Determine the [X, Y] coordinate at the center of the cell enclosing the given text.  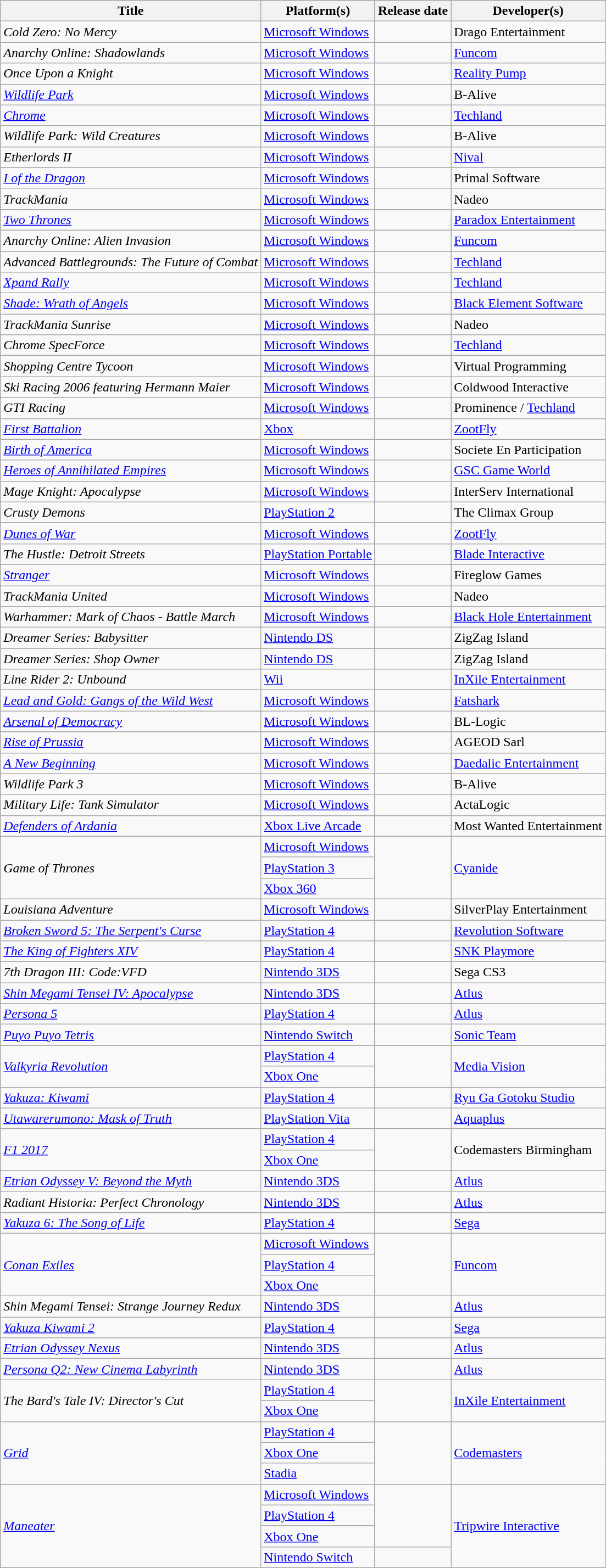
Game of Thrones [131, 867]
The Hustle: Detroit Streets [131, 554]
Rise of Prussia [131, 742]
Black Hole Entertainment [529, 617]
A New Beginning [131, 763]
Persona 5 [131, 1014]
Birth of America [131, 450]
Media Vision [529, 1066]
Xbox 360 [318, 888]
Drago Entertainment [529, 32]
Defenders of Ardania [131, 826]
Utawarerumono: Mask of Truth [131, 1118]
Title [131, 11]
Military Life: Tank Simulator [131, 805]
Wildlife Park [131, 94]
7th Dragon III: Code:VFD [131, 972]
Aquaplus [529, 1118]
Paradox Entertainment [529, 220]
Etrian Odyssey V: Beyond the Myth [131, 1181]
Valkyria Revolution [131, 1066]
Yakuza: Kiwami [131, 1097]
Blade Interactive [529, 554]
Daedalic Entertainment [529, 763]
Etherlords II [131, 157]
Shin Megami Tensei IV: Apocalypse [131, 993]
GSC Game World [529, 471]
First Battalion [131, 429]
SilverPlay Entertainment [529, 909]
Most Wanted Entertainment [529, 826]
Yakuza 6: The Song of Life [131, 1223]
Louisiana Adventure [131, 909]
Dreamer Series: Shop Owner [131, 659]
Cyanide [529, 867]
Sega CS3 [529, 972]
Chrome [131, 115]
Fatshark [529, 701]
Warhammer: Mark of Chaos - Battle March [131, 617]
Developer(s) [529, 11]
TrackMania [131, 199]
Stranger [131, 575]
Dreamer Series: Babysitter [131, 638]
Wildlife Park 3 [131, 784]
Line Rider 2: Unbound [131, 680]
Revolution Software [529, 931]
Ski Racing 2006 featuring Hermann Maier [131, 387]
Release date [413, 11]
Virtual Programming [529, 366]
Broken Sword 5: The Serpent's Curse [131, 931]
Persona Q2: New Cinema Labyrinth [131, 1369]
I of the Dragon [131, 178]
Wildlife Park: Wild Creatures [131, 136]
Ryu Ga Gotoku Studio [529, 1097]
Nival [529, 157]
Fireglow Games [529, 575]
BL-Logic [529, 721]
Codemasters [529, 1453]
Shin Megami Tensei: Strange Journey Redux [131, 1307]
Coldwood Interactive [529, 387]
Dunes of War [131, 533]
Crusty Demons [131, 512]
GTI Racing [131, 408]
Cold Zero: No Mercy [131, 32]
Prominence / Techland [529, 408]
PlayStation Portable [318, 554]
Tripwire Interactive [529, 1526]
Puyo Puyo Tetris [131, 1035]
AGEOD Sarl [529, 742]
Sonic Team [529, 1035]
Maneater [131, 1526]
SNK Playmore [529, 951]
Shade: Wrath of Angels [131, 304]
Societe En Participation [529, 450]
Anarchy Online: Alien Invasion [131, 240]
F1 2017 [131, 1150]
ActaLogic [529, 805]
Platform(s) [318, 11]
Chrome SpecForce [131, 345]
Reality Pump [529, 74]
Xpand Rally [131, 283]
Yakuza Kiwami 2 [131, 1328]
Black Element Software [529, 304]
InterServ International [529, 491]
The King of Fighters XIV [131, 951]
PlayStation Vita [318, 1118]
Shopping Centre Tycoon [131, 366]
Codemasters Birmingham [529, 1150]
Arsenal of Democracy [131, 721]
Etrian Odyssey Nexus [131, 1348]
Lead and Gold: Gangs of the Wild West [131, 701]
Primal Software [529, 178]
Once Upon a Knight [131, 74]
Grid [131, 1453]
Wii [318, 680]
The Bard's Tale IV: Director's Cut [131, 1401]
Mage Knight: Apocalypse [131, 491]
Xbox [318, 429]
Stadia [318, 1474]
Conan Exiles [131, 1264]
Anarchy Online: Shadowlands [131, 53]
TrackMania United [131, 596]
PlayStation 2 [318, 512]
Two Thrones [131, 220]
Radiant Historia: Perfect Chronology [131, 1202]
TrackMania Sunrise [131, 324]
Heroes of Annihilated Empires [131, 471]
Xbox Live Arcade [318, 826]
PlayStation 3 [318, 867]
Advanced Battlegrounds: The Future of Combat [131, 262]
The Climax Group [529, 512]
